Extract the (X, Y) coordinate from the center of the cell holding the provided text.  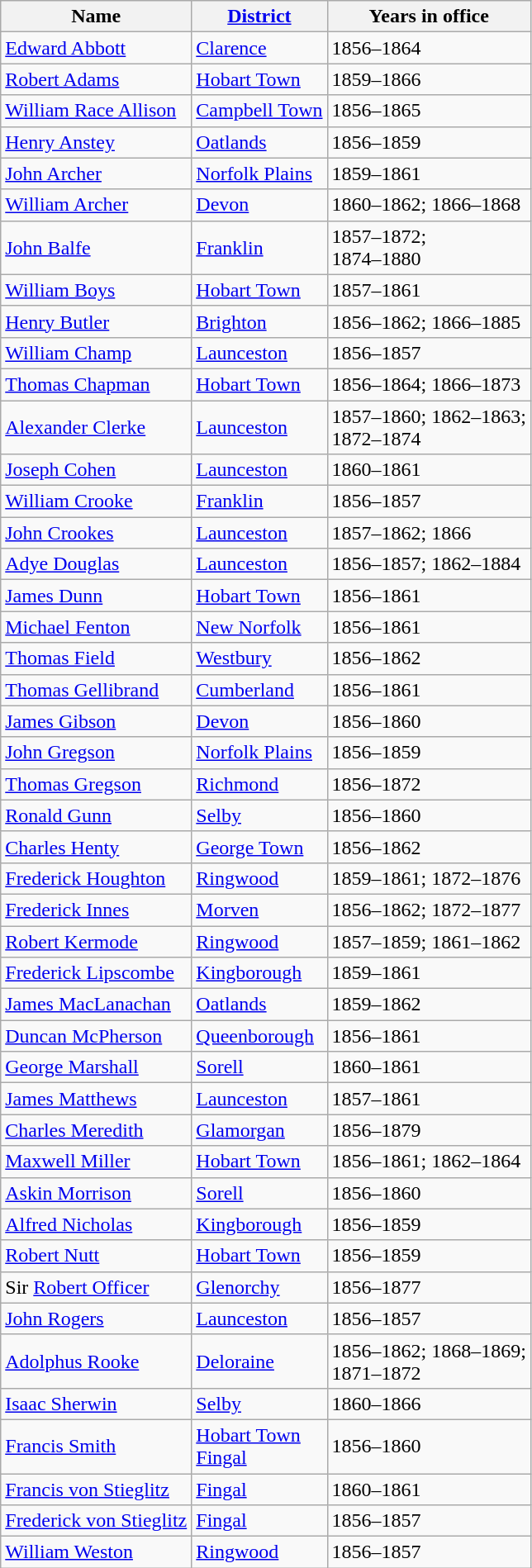
1856–1877 (429, 1287)
John Gregson (96, 753)
Morven (259, 910)
James Gibson (96, 721)
George Town (259, 847)
1860–1862; 1866–1868 (429, 205)
New Norfolk (259, 627)
Joseph Cohen (96, 470)
1856–1857; 1862–1884 (429, 564)
Adye Douglas (96, 564)
Duncan McPherson (96, 1036)
William Champ (96, 353)
1856–1864; 1866–1873 (429, 384)
1859–1866 (429, 79)
Brighton (259, 321)
Charles Meredith (96, 1130)
Thomas Field (96, 658)
1856–1862; 1868–1869;1871–1872 (429, 1361)
Robert Adams (96, 79)
John Balfe (96, 248)
Alfred Nicholas (96, 1224)
William Race Allison (96, 111)
Campbell Town (259, 111)
James Dunn (96, 596)
Henry Butler (96, 321)
1857–1862; 1866 (429, 533)
James MacLanachan (96, 1005)
1856–1864 (429, 48)
Glamorgan (259, 1130)
Michael Fenton (96, 627)
Richmond (259, 784)
1856–1861; 1862–1864 (429, 1162)
Robert Nutt (96, 1256)
Isaac Sherwin (96, 1404)
James Matthews (96, 1099)
Francis von Stieglitz (96, 1490)
Thomas Gregson (96, 784)
Askin Morrison (96, 1193)
Sir Robert Officer (96, 1287)
Clarence (259, 48)
1856–1865 (429, 111)
Cumberland (259, 690)
1860–1866 (429, 1404)
1859–1862 (429, 1005)
John Archer (96, 173)
1859–1861; 1872–1876 (429, 878)
Thomas Gellibrand (96, 690)
Frederick Lipscombe (96, 973)
Frederick Houghton (96, 878)
Thomas Chapman (96, 384)
Frederick Innes (96, 910)
Name (96, 17)
Robert Kermode (96, 941)
John Crookes (96, 533)
Alexander Clerke (96, 426)
1856–1879 (429, 1130)
Francis Smith (96, 1446)
Edward Abbott (96, 48)
Maxwell Miller (96, 1162)
Adolphus Rooke (96, 1361)
1856–1872 (429, 784)
1857–1859; 1861–1862 (429, 941)
Henry Anstey (96, 142)
Ronald Gunn (96, 815)
Westbury (259, 658)
District (259, 17)
Years in office (429, 17)
Deloraine (259, 1361)
William Weston (96, 1552)
Queenborough (259, 1036)
William Crooke (96, 501)
John Rogers (96, 1319)
1857–1860; 1862–1863;1872–1874 (429, 426)
1856–1862; 1866–1885 (429, 321)
Charles Henty (96, 847)
1856–1862; 1872–1877 (429, 910)
Glenorchy (259, 1287)
1857–1872;1874–1880 (429, 248)
William Boys (96, 290)
Frederick von Stieglitz (96, 1521)
George Marshall (96, 1067)
William Archer (96, 205)
Hobart TownFingal (259, 1446)
